Detect which cell encompasses the target text, then output its (x, y) center coordinate. 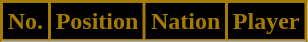
Player (266, 22)
Nation (186, 22)
No. (26, 22)
Position (96, 22)
